Provide the (X, Y) coordinate of the cell's center where the given text is located.  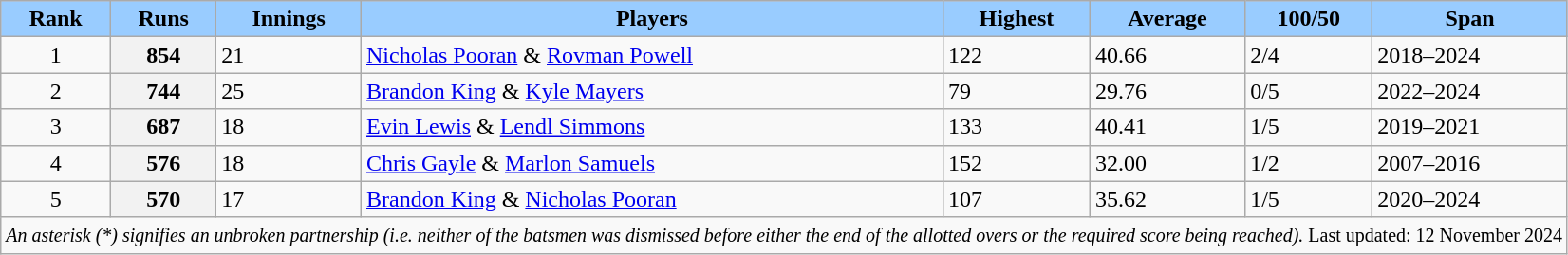
2007–2016 (1470, 163)
Players (651, 19)
570 (163, 199)
Rank (56, 19)
35.62 (1167, 199)
576 (163, 163)
133 (1016, 127)
1/2 (1309, 163)
1 (56, 55)
Brandon King & Nicholas Pooran (651, 199)
2020–2024 (1470, 199)
2018–2024 (1470, 55)
29.76 (1167, 91)
854 (163, 55)
3 (56, 127)
687 (163, 127)
152 (1016, 163)
25 (289, 91)
Innings (289, 19)
40.41 (1167, 127)
Runs (163, 19)
4 (56, 163)
Chris Gayle & Marlon Samuels (651, 163)
107 (1016, 199)
0/5 (1309, 91)
32.00 (1167, 163)
2/4 (1309, 55)
100/50 (1309, 19)
Brandon King & Kyle Mayers (651, 91)
2 (56, 91)
40.66 (1167, 55)
21 (289, 55)
Highest (1016, 19)
2019–2021 (1470, 127)
744 (163, 91)
79 (1016, 91)
17 (289, 199)
122 (1016, 55)
Span (1470, 19)
Evin Lewis & Lendl Simmons (651, 127)
5 (56, 199)
2022–2024 (1470, 91)
Average (1167, 19)
Nicholas Pooran & Rovman Powell (651, 55)
